Extract the (X, Y) coordinate from the center of the cell holding the provided text.  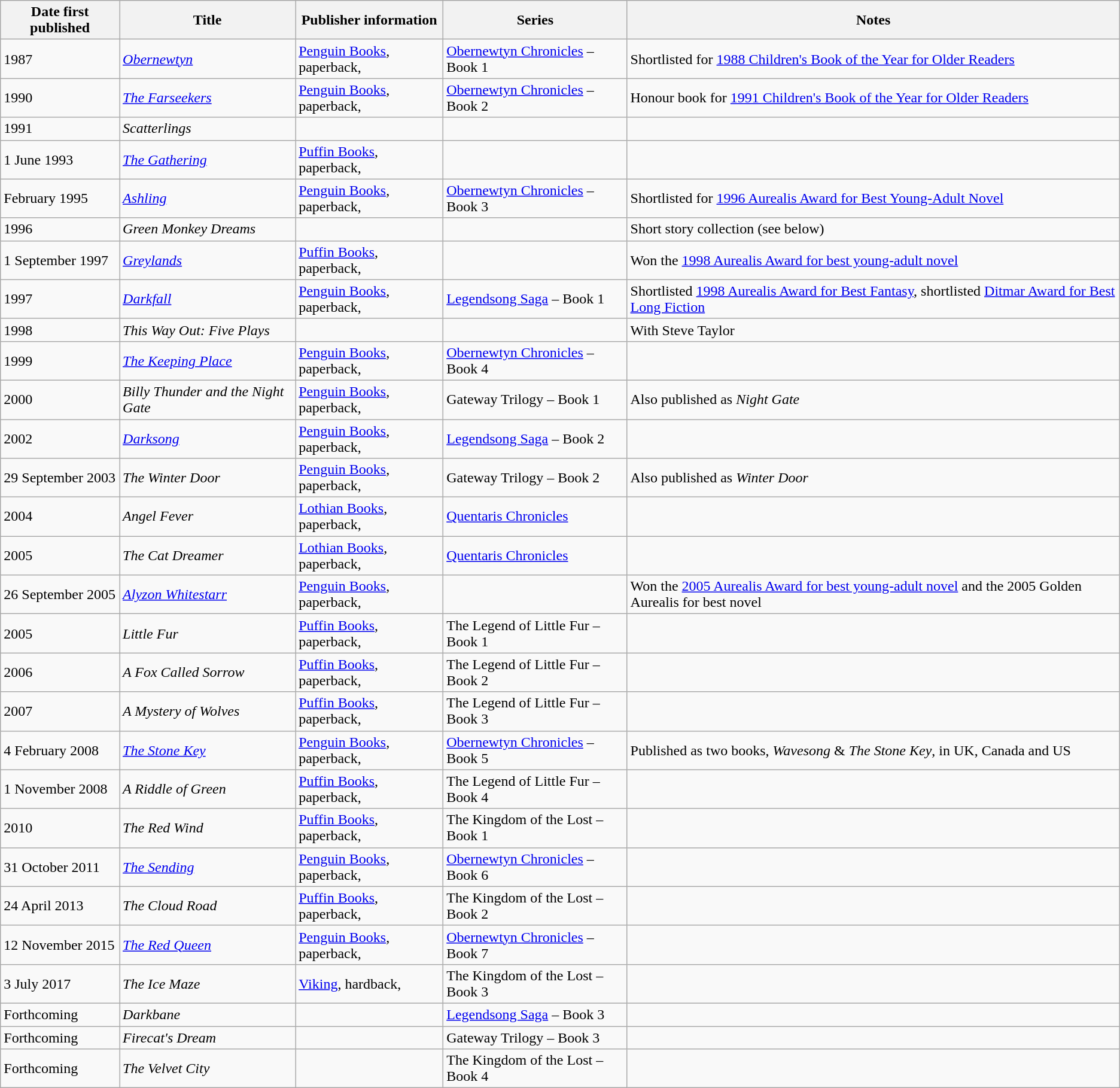
Viking, hardback, (370, 984)
2007 (60, 711)
Shortlisted for 1996 Aurealis Award for Best Young-Adult Novel (874, 199)
Ashling (208, 199)
The Farseekers (208, 98)
The Red Queen (208, 944)
The Legend of Little Fur – Book 4 (535, 789)
1 June 1993 (60, 159)
Legendsong Saga – Book 3 (535, 1014)
Gateway Trilogy – Book 2 (535, 478)
The Stone Key (208, 750)
Gateway Trilogy – Book 3 (535, 1037)
2000 (60, 400)
The Legend of Little Fur – Book 1 (535, 633)
Darksong (208, 438)
Little Fur (208, 633)
2004 (60, 517)
12 November 2015 (60, 944)
The Legend of Little Fur – Book 2 (535, 673)
Obernewtyn Chronicles – Book 1 (535, 59)
Also published as Night Gate (874, 400)
Obernewtyn Chronicles – Book 4 (535, 360)
1987 (60, 59)
The Gathering (208, 159)
Obernewtyn Chronicles – Book 5 (535, 750)
The Red Wind (208, 828)
2006 (60, 673)
Won the 2005 Aurealis Award for best young-adult novel and the 2005 Golden Aurealis for best novel (874, 595)
Publisher information (370, 20)
This Way Out: Five Plays (208, 330)
3 July 2017 (60, 984)
1997 (60, 299)
Honour book for 1991 Children's Book of the Year for Older Readers (874, 98)
With Steve Taylor (874, 330)
4 February 2008 (60, 750)
Angel Fever (208, 517)
Darkbane (208, 1014)
The Ice Maze (208, 984)
Won the 1998 Aurealis Award for best young-adult novel (874, 260)
The Kingdom of the Lost – Book 1 (535, 828)
Notes (874, 20)
A Fox Called Sorrow (208, 673)
1991 (60, 129)
Billy Thunder and the Night Gate (208, 400)
Obernewtyn (208, 59)
Darkfall (208, 299)
Obernewtyn Chronicles – Book 3 (535, 199)
1998 (60, 330)
The Kingdom of the Lost – Book 4 (535, 1069)
The Velvet City (208, 1069)
Title (208, 20)
1 November 2008 (60, 789)
Green Monkey Dreams (208, 229)
The Winter Door (208, 478)
The Kingdom of the Lost – Book 2 (535, 906)
The Sending (208, 867)
Date first published (60, 20)
1999 (60, 360)
A Mystery of Wolves (208, 711)
Greylands (208, 260)
Legendsong Saga – Book 1 (535, 299)
Short story collection (see below) (874, 229)
Also published as Winter Door (874, 478)
February 1995 (60, 199)
Firecat's Dream (208, 1037)
Series (535, 20)
1996 (60, 229)
Obernewtyn Chronicles – Book 2 (535, 98)
2002 (60, 438)
1 September 1997 (60, 260)
Alyzon Whitestarr (208, 595)
Shortlisted 1998 Aurealis Award for Best Fantasy, shortlisted Ditmar Award for Best Long Fiction (874, 299)
Obernewtyn Chronicles – Book 7 (535, 944)
26 September 2005 (60, 595)
The Cat Dreamer (208, 555)
Scatterlings (208, 129)
The Legend of Little Fur – Book 3 (535, 711)
The Kingdom of the Lost – Book 3 (535, 984)
The Cloud Road (208, 906)
29 September 2003 (60, 478)
Published as two books, Wavesong & The Stone Key, in UK, Canada and US (874, 750)
2010 (60, 828)
Gateway Trilogy – Book 1 (535, 400)
A Riddle of Green (208, 789)
24 April 2013 (60, 906)
The Keeping Place (208, 360)
Obernewtyn Chronicles – Book 6 (535, 867)
1990 (60, 98)
Legendsong Saga – Book 2 (535, 438)
Shortlisted for 1988 Children's Book of the Year for Older Readers (874, 59)
31 October 2011 (60, 867)
